Output the [X, Y] coordinate of the center of the cell containing the given text.  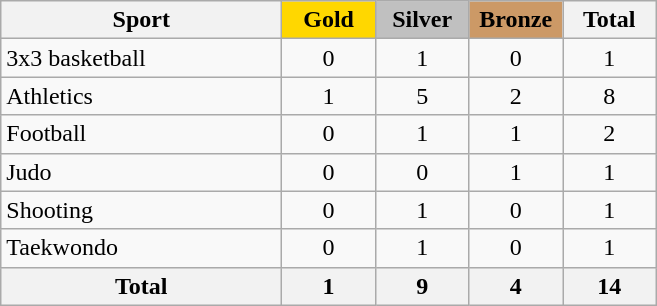
Football [142, 134]
3x3 basketball [142, 58]
14 [609, 286]
4 [516, 286]
Sport [142, 20]
Shooting [142, 210]
Athletics [142, 96]
Bronze [516, 20]
Gold [329, 20]
5 [422, 96]
Silver [422, 20]
9 [422, 286]
8 [609, 96]
Judo [142, 172]
Taekwondo [142, 248]
